Detect which cell encompasses the target text, then output its (x, y) center coordinate. 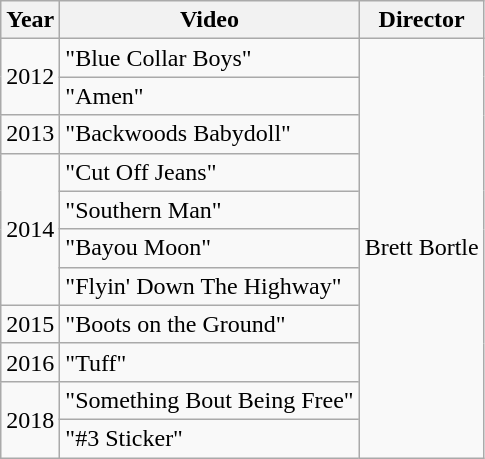
"Cut Off Jeans" (210, 172)
2016 (30, 362)
"Boots on the Ground" (210, 324)
2012 (30, 77)
"Backwoods Babydoll" (210, 134)
"Southern Man" (210, 210)
2013 (30, 134)
2015 (30, 324)
"Bayou Moon" (210, 248)
"Flyin' Down The Highway" (210, 286)
"Amen" (210, 96)
2014 (30, 229)
2018 (30, 419)
Director (422, 20)
"Tuff" (210, 362)
Brett Bortle (422, 248)
"Something Bout Being Free" (210, 400)
"#3 Sticker" (210, 438)
Video (210, 20)
Year (30, 20)
"Blue Collar Boys" (210, 58)
